Return the [X, Y] coordinate for the center point of the cell that contains the specified text.  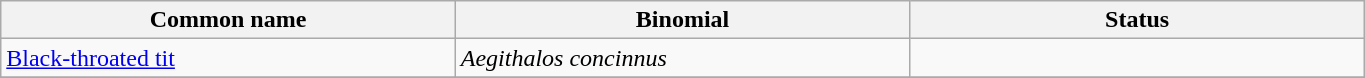
Black-throated tit [228, 58]
Aegithalos concinnus [682, 58]
Binomial [682, 20]
Common name [228, 20]
Status [1138, 20]
